Search for the cell housing the specified text and yield its [x, y] center coordinate. 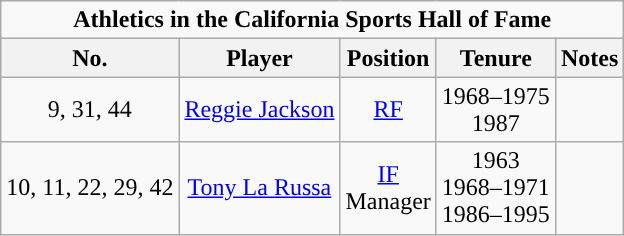
No. [90, 58]
Tony La Russa [260, 188]
Notes [589, 58]
Tenure [496, 58]
RF [388, 110]
Position [388, 58]
Athletics in the California Sports Hall of Fame [312, 20]
1968–19751987 [496, 110]
19631968–19711986–1995 [496, 188]
Player [260, 58]
10, 11, 22, 29, 42 [90, 188]
Reggie Jackson [260, 110]
9, 31, 44 [90, 110]
IFManager [388, 188]
